Pinpoint the cell where the given text exists, returning its [x, y] midpoint coordinate. 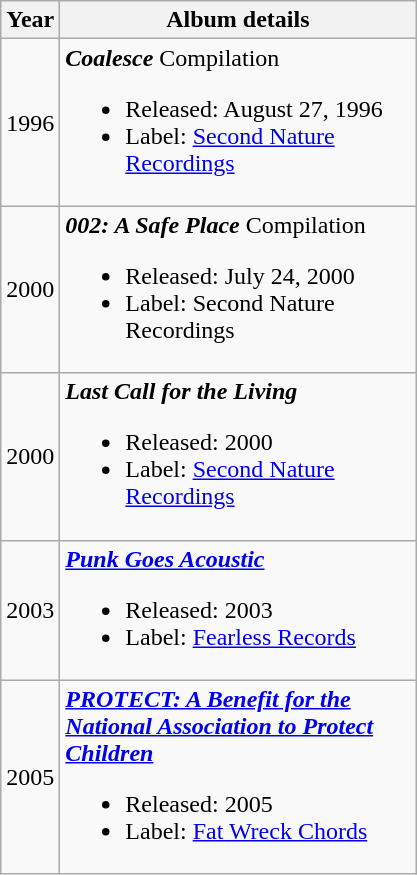
Last Call for the LivingReleased: 2000Label: Second Nature Recordings [238, 456]
Coalesce CompilationReleased: August 27, 1996Label: Second Nature Recordings [238, 122]
2005 [30, 777]
002: A Safe Place CompilationReleased: July 24, 2000Label: Second Nature Recordings [238, 290]
PROTECT: A Benefit for the National Association to Protect Children Released: 2005Label: Fat Wreck Chords [238, 777]
1996 [30, 122]
Year [30, 20]
Album details [238, 20]
Punk Goes Acoustic Released: 2003Label: Fearless Records [238, 610]
2003 [30, 610]
